Provide the [x, y] coordinate of the cell's center where the given text is located.  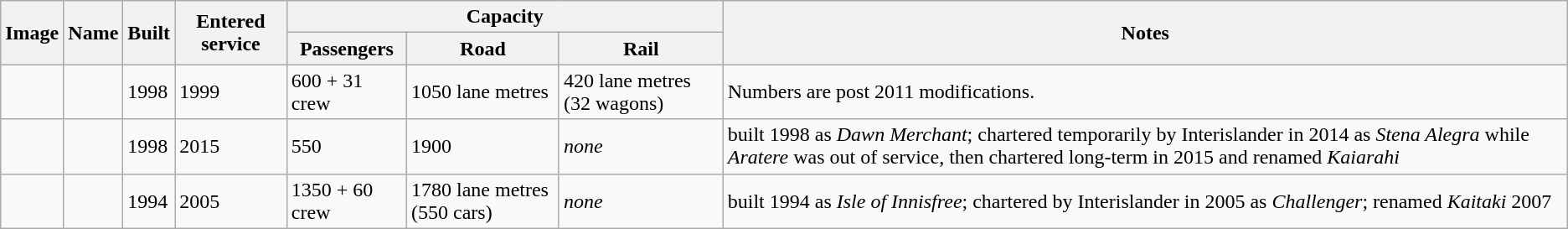
Passengers [347, 49]
1350 + 60 crew [347, 201]
1050 lane metres [482, 92]
2005 [231, 201]
550 [347, 146]
1994 [149, 201]
Entered service [231, 33]
Name [94, 33]
Capacity [504, 17]
Image [32, 33]
1999 [231, 92]
1900 [482, 146]
built 1994 as Isle of Innisfree; chartered by Interislander in 2005 as Challenger; renamed Kaitaki 2007 [1145, 201]
420 lane metres (32 wagons) [641, 92]
600 + 31 crew [347, 92]
Numbers are post 2011 modifications. [1145, 92]
2015 [231, 146]
Road [482, 49]
Notes [1145, 33]
Built [149, 33]
Rail [641, 49]
1780 lane metres (550 cars) [482, 201]
